From the cell containing the given text, extract its center point as [X, Y] coordinate. 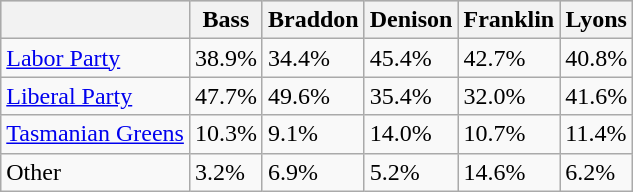
Labor Party [96, 58]
6.9% [313, 172]
41.6% [596, 96]
14.0% [411, 134]
10.7% [509, 134]
10.3% [226, 134]
Bass [226, 20]
38.9% [226, 58]
49.6% [313, 96]
11.4% [596, 134]
34.4% [313, 58]
5.2% [411, 172]
Lyons [596, 20]
32.0% [509, 96]
6.2% [596, 172]
35.4% [411, 96]
Braddon [313, 20]
47.7% [226, 96]
Denison [411, 20]
Liberal Party [96, 96]
45.4% [411, 58]
3.2% [226, 172]
14.6% [509, 172]
Tasmanian Greens [96, 134]
Other [96, 172]
42.7% [509, 58]
Franklin [509, 20]
40.8% [596, 58]
9.1% [313, 134]
